For the text-containing cell, return its midpoint in (X, Y) coordinate format. 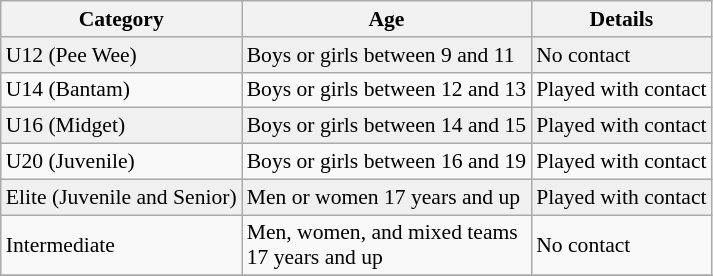
Details (621, 19)
Age (387, 19)
Intermediate (122, 246)
Men, women, and mixed teams17 years and up (387, 246)
U14 (Bantam) (122, 90)
Category (122, 19)
Boys or girls between 9 and 11 (387, 55)
Boys or girls between 12 and 13 (387, 90)
Boys or girls between 16 and 19 (387, 162)
Elite (Juvenile and Senior) (122, 197)
U20 (Juvenile) (122, 162)
Men or women 17 years and up (387, 197)
U16 (Midget) (122, 126)
Boys or girls between 14 and 15 (387, 126)
U12 (Pee Wee) (122, 55)
